Determine the (x, y) coordinate at the center of the cell enclosing the given text.  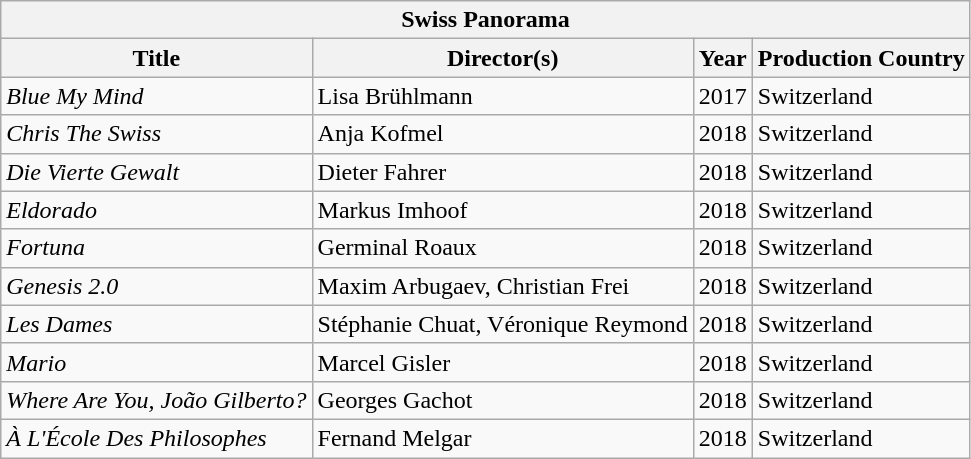
Anja Kofmel (502, 134)
Germinal Roaux (502, 248)
À L'École Des Philosophes (156, 438)
Swiss Panorama (486, 20)
Les Dames (156, 324)
Blue My Mind (156, 96)
Chris The Swiss (156, 134)
Production Country (861, 58)
Mario (156, 362)
2017 (722, 96)
Marcel Gisler (502, 362)
Die Vierte Gewalt (156, 172)
Maxim Arbugaev, Christian Frei (502, 286)
Where Are You, João Gilberto? (156, 400)
Director(s) (502, 58)
Fortuna (156, 248)
Eldorado (156, 210)
Dieter Fahrer (502, 172)
Stéphanie Chuat, Véronique Reymond (502, 324)
Title (156, 58)
Year (722, 58)
Genesis 2.0 (156, 286)
Markus Imhoof (502, 210)
Lisa Brühlmann (502, 96)
Georges Gachot (502, 400)
Fernand Melgar (502, 438)
